Find where the given text appears and provide that cell's center as [x, y] coordinate. 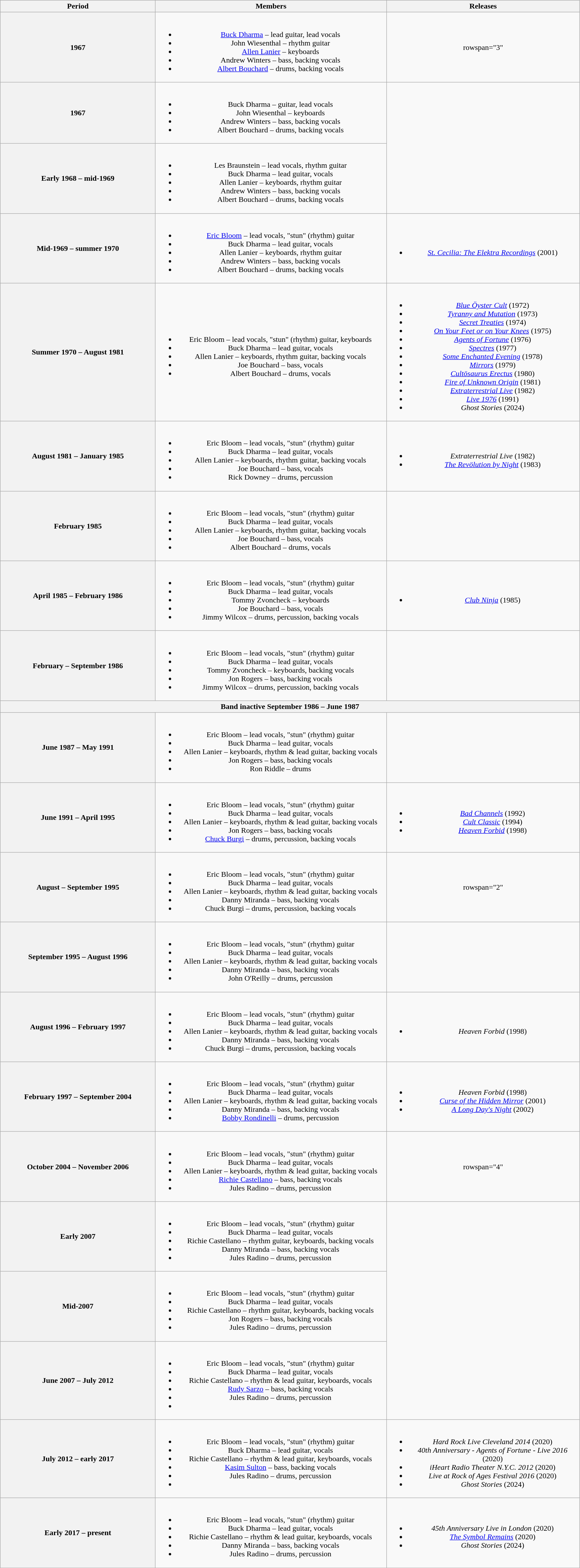
Extraterrestrial Live (1982)The Revölution by Night (1983) [483, 456]
Heaven Forbid (1998) Curse of the Hidden Mirror (2001)A Long Day's Night (2002) [483, 1097]
Releases [483, 6]
Period [78, 6]
June 2007 – July 2012 [78, 1380]
Heaven Forbid (1998) [483, 1027]
Band inactive September 1986 – June 1987 [290, 706]
February 1997 – September 2004 [78, 1097]
rowspan="2" [483, 887]
October 2004 – November 2006 [78, 1166]
St. Cecilia: The Elektra Recordings (2001) [483, 248]
August 1996 – February 1997 [78, 1027]
September 1995 – August 1996 [78, 957]
June 1991 – April 1995 [78, 817]
August 1981 – January 1985 [78, 456]
rowspan="3" [483, 47]
Summer 1970 – August 1981 [78, 352]
Buck Dharma – guitar, lead vocalsJohn Wiesenthal – keyboardsAndrew Winters – bass, backing vocalsAlbert Bouchard – drums, backing vocals [271, 113]
Early 1968 – mid-1969 [78, 178]
Early 2007 [78, 1237]
Members [271, 6]
August – September 1995 [78, 887]
45th Anniversary Live in London (2020)The Symbol Remains (2020)Ghost Stories (2024) [483, 1533]
July 2012 – early 2017 [78, 1459]
Mid-1969 – summer 1970 [78, 248]
June 1987 – May 1991 [78, 748]
Early 2017 – present [78, 1533]
Club Ninja (1985) [483, 596]
Bad Channels (1992)Cult Classic (1994)Heaven Forbid (1998) [483, 817]
February 1985 [78, 526]
February – September 1986 [78, 665]
rowspan="4" [483, 1166]
April 1985 – February 1986 [78, 596]
Mid-2007 [78, 1306]
